For the text-containing cell, return its midpoint in (x, y) coordinate format. 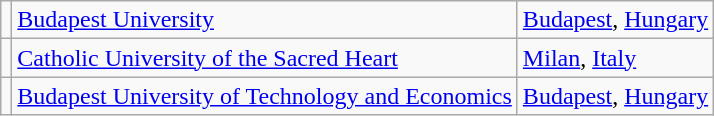
Catholic University of the Sacred Heart (265, 58)
Budapest University of Technology and Economics (265, 96)
Budapest University (265, 20)
Milan, Italy (615, 58)
